Capture the cell that displays the provided text and extract its (X, Y) central coordinate. 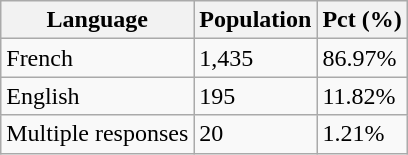
Multiple responses (98, 134)
English (98, 96)
French (98, 58)
11.82% (362, 96)
1.21% (362, 134)
86.97% (362, 58)
195 (256, 96)
Population (256, 20)
1,435 (256, 58)
20 (256, 134)
Pct (%) (362, 20)
Language (98, 20)
